From the cell containing the given text, extract its center point as [X, Y] coordinate. 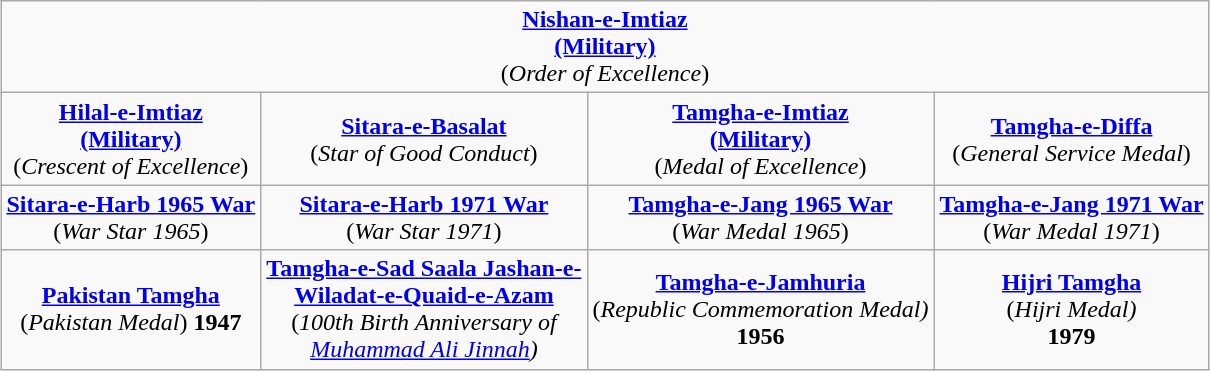
Tamgha-e-Sad Saala Jashan-e-Wiladat-e-Quaid-e-Azam(100th Birth Anniversary ofMuhammad Ali Jinnah) [424, 310]
Nishan-e-Imtiaz(Military)(Order of Excellence) [605, 47]
Tamgha-e-Diffa(General Service Medal) [1072, 139]
Sitara-e-Harb 1965 War(War Star 1965) [131, 218]
Tamgha-e-Jang 1965 War(War Medal 1965) [760, 218]
Hilal-e-Imtiaz(Military)(Crescent of Excellence) [131, 139]
Sitara-e-Harb 1971 War(War Star 1971) [424, 218]
Sitara-e-Basalat(Star of Good Conduct) [424, 139]
Tamgha-e-Jamhuria(Republic Commemoration Medal)1956 [760, 310]
Pakistan Tamgha(Pakistan Medal) 1947 [131, 310]
Hijri Tamgha(Hijri Medal)1979 [1072, 310]
Tamgha-e-Imtiaz(Military)(Medal of Excellence) [760, 139]
Tamgha-e-Jang 1971 War(War Medal 1971) [1072, 218]
